Determine the (x, y) coordinate at the center of the cell enclosing the given text.  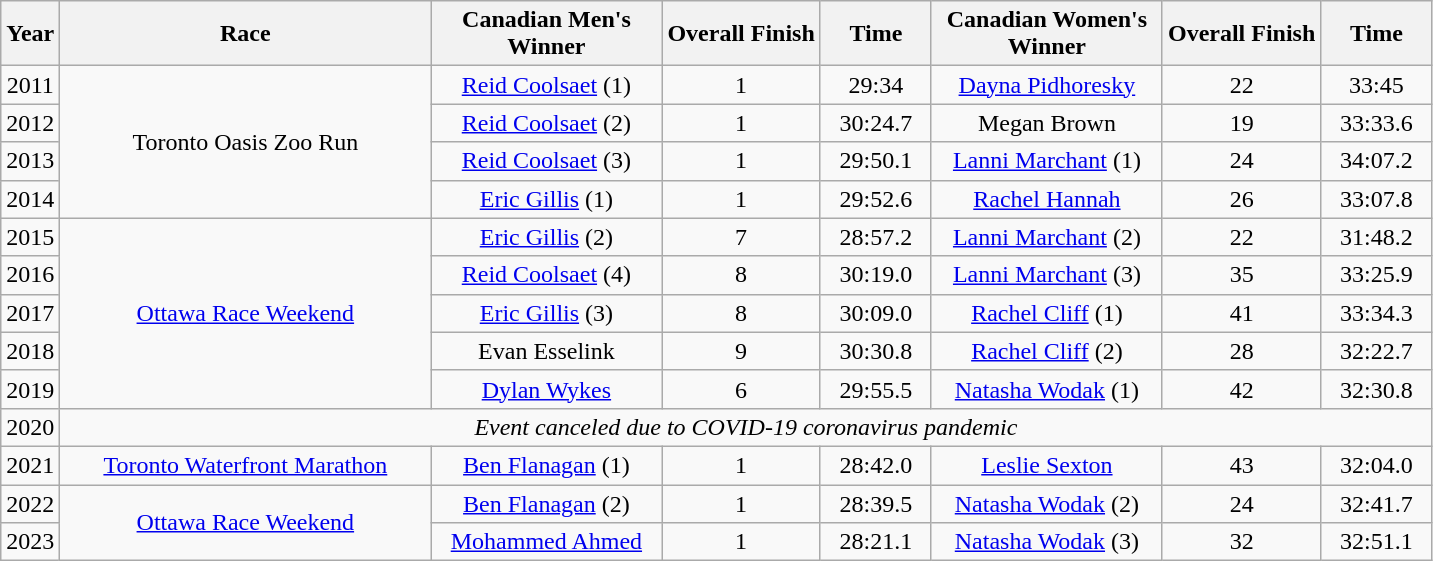
Mohammed Ahmed (546, 542)
Natasha Wodak (2) (1046, 503)
Dayna Pidhoresky (1046, 85)
6 (741, 389)
28:57.2 (876, 237)
Rachel Hannah (1046, 199)
Event canceled due to COVID-19 coronavirus pandemic (746, 427)
29:34 (876, 85)
29:55.5 (876, 389)
33:25.9 (1376, 275)
28:42.0 (876, 465)
30:09.0 (876, 313)
28:39.5 (876, 503)
Evan Esselink (546, 351)
33:45 (1376, 85)
32:51.1 (1376, 542)
32:41.7 (1376, 503)
Rachel Cliff (2) (1046, 351)
2017 (30, 313)
31:48.2 (1376, 237)
30:30.8 (876, 351)
2011 (30, 85)
2023 (30, 542)
29:50.1 (876, 161)
2015 (30, 237)
32:22.7 (1376, 351)
2012 (30, 123)
32:30.8 (1376, 389)
Toronto Oasis Zoo Run (246, 142)
30:24.7 (876, 123)
9 (741, 351)
42 (1241, 389)
2021 (30, 465)
30:19.0 (876, 275)
Megan Brown (1046, 123)
41 (1241, 313)
Reid Coolsaet (2) (546, 123)
2018 (30, 351)
Reid Coolsaet (3) (546, 161)
Reid Coolsaet (4) (546, 275)
28 (1241, 351)
2013 (30, 161)
Canadian Women's Winner (1046, 34)
Natasha Wodak (1) (1046, 389)
28:21.1 (876, 542)
33:34.3 (1376, 313)
Ben Flanagan (1) (546, 465)
Ben Flanagan (2) (546, 503)
26 (1241, 199)
Canadian Men's Winner (546, 34)
2014 (30, 199)
2022 (30, 503)
7 (741, 237)
32:04.0 (1376, 465)
29:52.6 (876, 199)
Reid Coolsaet (1) (546, 85)
33:33.6 (1376, 123)
Year (30, 34)
34:07.2 (1376, 161)
Eric Gillis (2) (546, 237)
Leslie Sexton (1046, 465)
19 (1241, 123)
2020 (30, 427)
Rachel Cliff (1) (1046, 313)
Toronto Waterfront Marathon (246, 465)
35 (1241, 275)
43 (1241, 465)
Natasha Wodak (3) (1046, 542)
Eric Gillis (3) (546, 313)
Lanni Marchant (2) (1046, 237)
Eric Gillis (1) (546, 199)
Lanni Marchant (3) (1046, 275)
2019 (30, 389)
Lanni Marchant (1) (1046, 161)
Race (246, 34)
32 (1241, 542)
Dylan Wykes (546, 389)
33:07.8 (1376, 199)
2016 (30, 275)
